Return the [x, y] coordinate for the center point of the cell that contains the specified text.  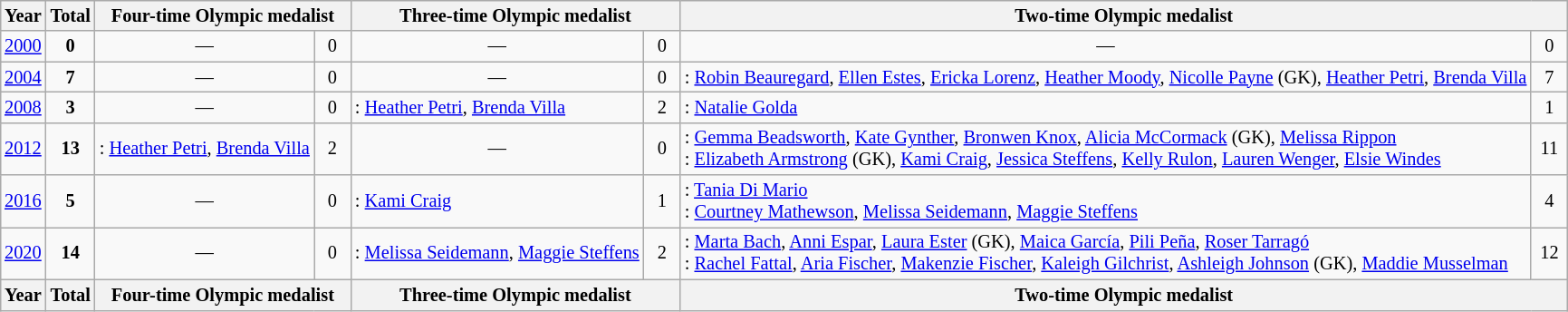
11 [1549, 149]
2016 [23, 201]
13 [71, 149]
: Natalie Golda [1105, 107]
2012 [23, 149]
12 [1549, 253]
: Melissa Seidemann, Maggie Steffens [497, 253]
4 [1549, 201]
14 [71, 253]
2020 [23, 253]
2004 [23, 77]
: Tania Di Mario: Courtney Mathewson, Melissa Seidemann, Maggie Steffens [1105, 201]
: Robin Beauregard, Ellen Estes, Ericka Lorenz, Heather Moody, Nicolle Payne (GK), Heather Petri, Brenda Villa [1105, 77]
: Kami Craig [497, 201]
3 [71, 107]
2008 [23, 107]
2000 [23, 46]
5 [71, 201]
